Search for the cell housing the specified text and yield its (X, Y) center coordinate. 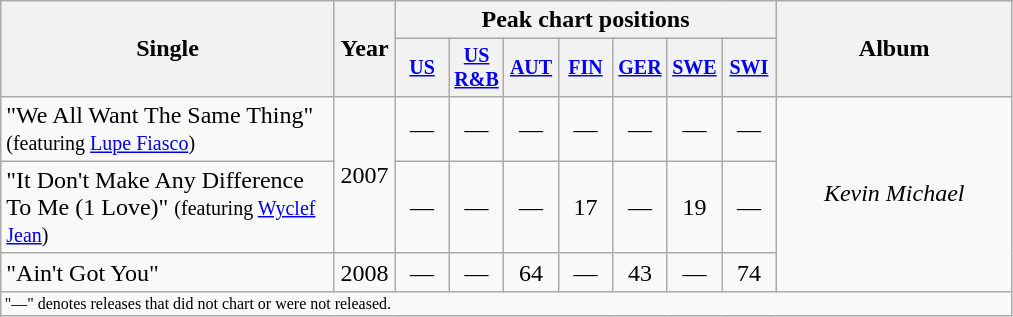
74 (749, 272)
Album (894, 49)
43 (640, 272)
2007 (364, 174)
2008 (364, 272)
Peak chart positions (586, 20)
17 (585, 207)
US R&B (476, 68)
FIN (585, 68)
"It Don't Make Any Difference To Me (1 Love)" (featuring Wyclef Jean) (168, 207)
SWI (749, 68)
AUT (531, 68)
Kevin Michael (894, 194)
SWE (694, 68)
"We All Want The Same Thing"(featuring Lupe Fiasco) (168, 128)
Single (168, 49)
GER (640, 68)
US (422, 68)
"Ain't Got You" (168, 272)
"—" denotes releases that did not chart or were not released. (506, 303)
19 (694, 207)
Year (364, 49)
64 (531, 272)
